Determine the [X, Y] coordinate at the center of the cell enclosing the given text.  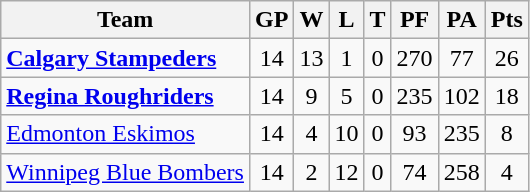
PA [462, 20]
18 [506, 96]
10 [346, 134]
74 [414, 172]
Calgary Stampeders [126, 58]
2 [312, 172]
Team [126, 20]
13 [312, 58]
270 [414, 58]
9 [312, 96]
77 [462, 58]
W [312, 20]
T [378, 20]
102 [462, 96]
L [346, 20]
26 [506, 58]
Edmonton Eskimos [126, 134]
1 [346, 58]
PF [414, 20]
Pts [506, 20]
8 [506, 134]
Regina Roughriders [126, 96]
GP [271, 20]
Winnipeg Blue Bombers [126, 172]
93 [414, 134]
5 [346, 96]
12 [346, 172]
258 [462, 172]
